Identify which cell holds the provided text, then report its (x, y) central coordinate. 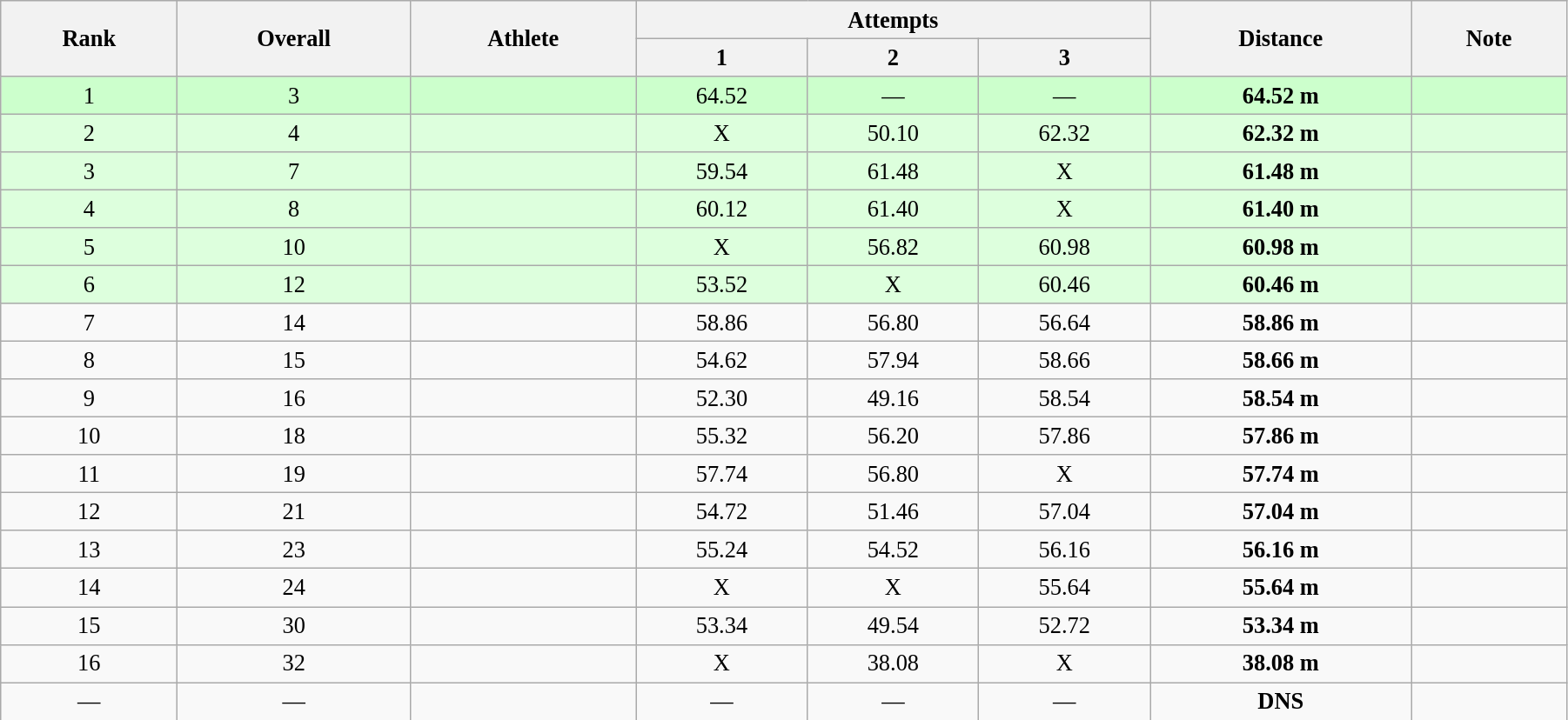
23 (294, 550)
55.64 m (1281, 588)
55.24 (722, 550)
58.66 m (1281, 360)
5 (89, 247)
61.40 m (1281, 209)
18 (294, 436)
11 (89, 474)
54.62 (722, 360)
53.34 m (1281, 625)
53.52 (722, 284)
49.16 (893, 398)
60.46 (1065, 284)
Overall (294, 38)
Note (1490, 38)
21 (294, 511)
64.52 m (1281, 95)
57.86 m (1281, 436)
19 (294, 474)
52.72 (1065, 625)
57.04 (1065, 511)
50.10 (893, 133)
Distance (1281, 38)
57.94 (893, 360)
58.54 m (1281, 398)
58.86 m (1281, 323)
58.66 (1065, 360)
56.82 (893, 247)
61.48 m (1281, 171)
9 (89, 398)
6 (89, 284)
60.12 (722, 209)
55.32 (722, 436)
61.40 (893, 209)
57.86 (1065, 436)
57.74 m (1281, 474)
30 (294, 625)
38.08 m (1281, 663)
60.98 m (1281, 247)
54.52 (893, 550)
55.64 (1065, 588)
Rank (89, 38)
56.20 (893, 436)
58.54 (1065, 398)
56.16 (1065, 550)
61.48 (893, 171)
54.72 (722, 511)
56.16 m (1281, 550)
49.54 (893, 625)
56.64 (1065, 323)
57.04 m (1281, 511)
Athlete (522, 38)
58.86 (722, 323)
60.46 m (1281, 284)
51.46 (893, 511)
DNS (1281, 701)
24 (294, 588)
62.32 m (1281, 133)
53.34 (722, 625)
59.54 (722, 171)
Attempts (893, 19)
38.08 (893, 663)
32 (294, 663)
62.32 (1065, 133)
64.52 (722, 95)
52.30 (722, 398)
13 (89, 550)
60.98 (1065, 247)
57.74 (722, 474)
